Detect which cell encompasses the target text, then output its [X, Y] center coordinate. 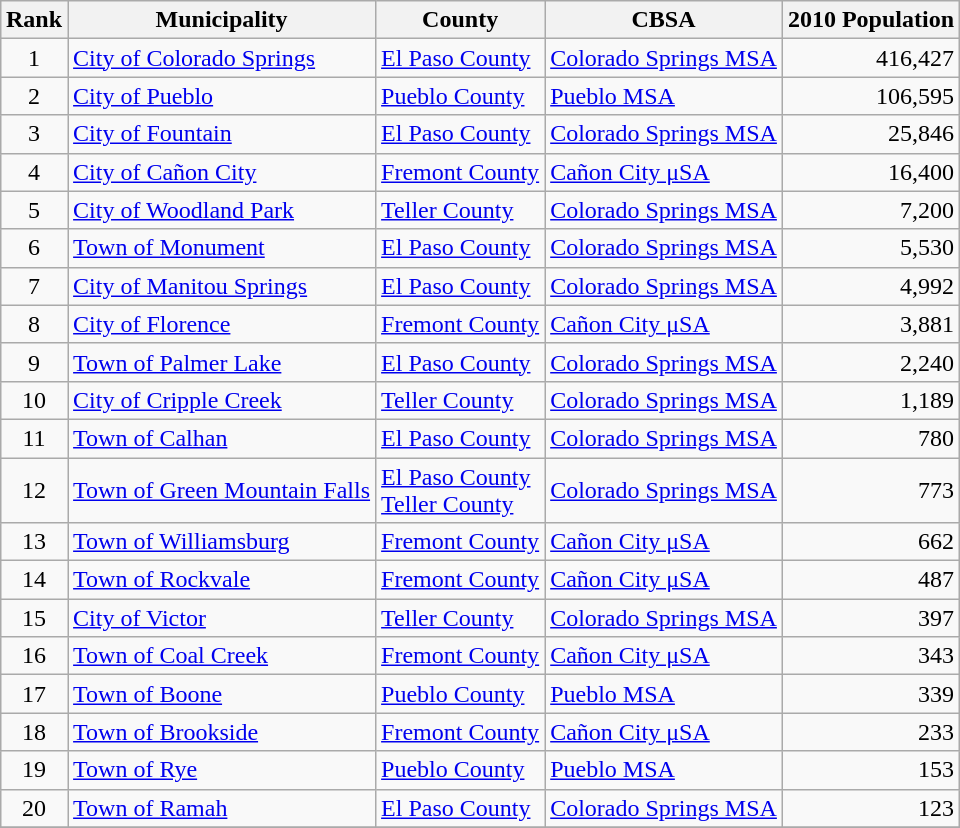
5,530 [870, 248]
7,200 [870, 210]
Town of Coal Creek [222, 656]
11 [34, 438]
343 [870, 656]
233 [870, 732]
25,846 [870, 134]
18 [34, 732]
Town of Calhan [222, 438]
City of Pueblo [222, 96]
Town of Ramah [222, 808]
1 [34, 58]
Town of Boone [222, 694]
Town of Williamsburg [222, 542]
780 [870, 438]
Rank [34, 20]
662 [870, 542]
2,240 [870, 362]
3,881 [870, 324]
17 [34, 694]
City of Woodland Park [222, 210]
16,400 [870, 172]
153 [870, 770]
City of Manitou Springs [222, 286]
14 [34, 580]
416,427 [870, 58]
339 [870, 694]
Town of Green Mountain Falls [222, 490]
City of Victor [222, 618]
2010 Population [870, 20]
County [460, 20]
Town of Palmer Lake [222, 362]
106,595 [870, 96]
City of Cañon City [222, 172]
4,992 [870, 286]
Town of Brookside [222, 732]
773 [870, 490]
6 [34, 248]
CBSA [664, 20]
City of Florence [222, 324]
10 [34, 400]
City of Fountain [222, 134]
Municipality [222, 20]
El Paso CountyTeller County [460, 490]
487 [870, 580]
5 [34, 210]
City of Colorado Springs [222, 58]
1,189 [870, 400]
3 [34, 134]
123 [870, 808]
Town of Monument [222, 248]
4 [34, 172]
Town of Rockvale [222, 580]
15 [34, 618]
19 [34, 770]
397 [870, 618]
12 [34, 490]
2 [34, 96]
7 [34, 286]
8 [34, 324]
City of Cripple Creek [222, 400]
13 [34, 542]
9 [34, 362]
Town of Rye [222, 770]
16 [34, 656]
20 [34, 808]
